Detect which cell encompasses the target text, then output its [X, Y] center coordinate. 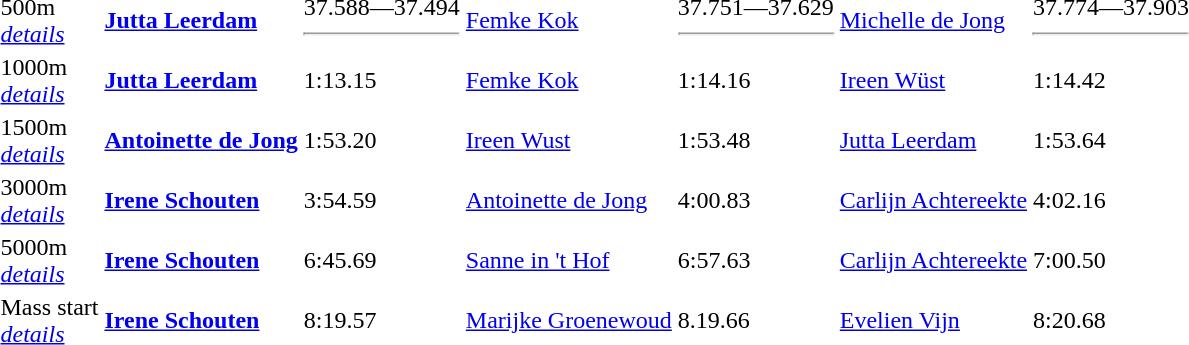
3:54.59 [382, 200]
6:57.63 [756, 260]
Femke Kok [568, 80]
4:00.83 [756, 200]
1:13.15 [382, 80]
Sanne in 't Hof [568, 260]
6:45.69 [382, 260]
1:53.48 [756, 140]
Ireen Wüst [933, 80]
1:53.20 [382, 140]
Ireen Wust [568, 140]
1:14.16 [756, 80]
